Scan for the cell matching the given text and deliver its [X, Y] coordinate at center. 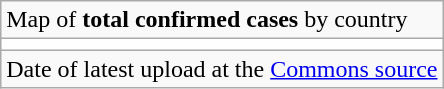
Map of total confirmed cases by country [222, 20]
Date of latest upload at the Commons source [222, 69]
